Provide the (X, Y) coordinate of the cell's center where the given text is located.  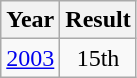
15th (98, 58)
2003 (30, 58)
Result (98, 20)
Year (30, 20)
